Output the [x, y] coordinate of the center of the cell containing the given text.  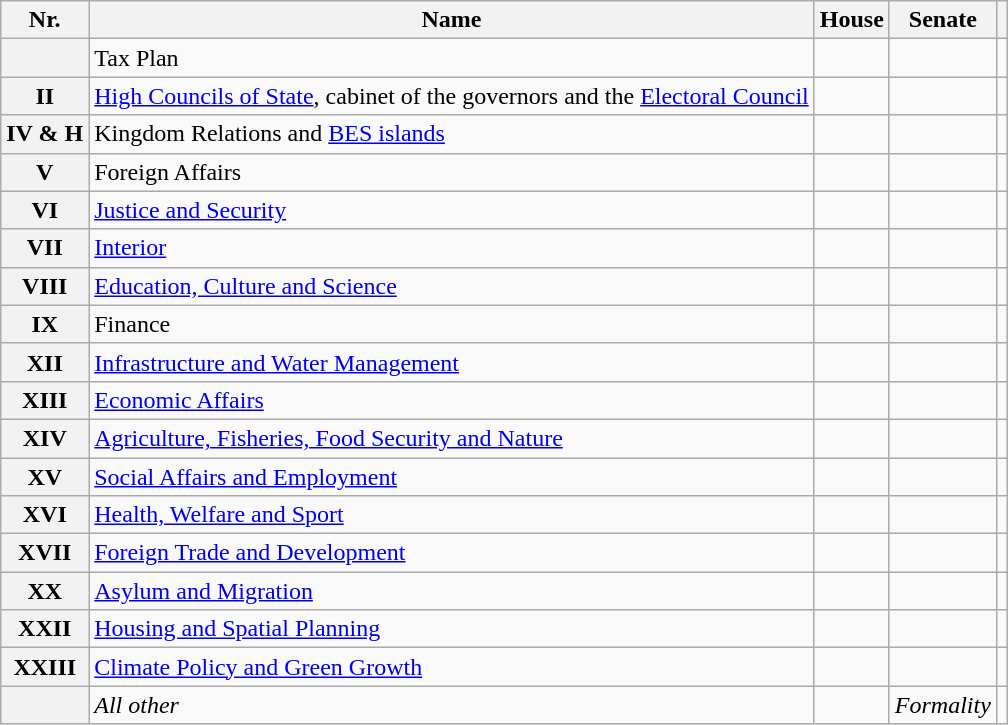
High Councils of State, cabinet of the governors and the Electoral Council [452, 96]
XXII [45, 629]
Kingdom Relations and BES islands [452, 134]
Formality [942, 705]
VI [45, 210]
Health, Welfare and Sport [452, 515]
VIII [45, 286]
XXIII [45, 667]
Finance [452, 324]
VII [45, 248]
XX [45, 591]
XIV [45, 438]
Asylum and Migration [452, 591]
II [45, 96]
V [45, 172]
Foreign Affairs [452, 172]
Climate Policy and Green Growth [452, 667]
Interior [452, 248]
Senate [942, 20]
House [852, 20]
Housing and Spatial Planning [452, 629]
XVII [45, 553]
Economic Affairs [452, 400]
All other [452, 705]
Education, Culture and Science [452, 286]
Justice and Security [452, 210]
Agriculture, Fisheries, Food Security and Nature [452, 438]
Infrastructure and Water Management [452, 362]
IV & H [45, 134]
XVI [45, 515]
Name [452, 20]
IX [45, 324]
XV [45, 477]
Nr. [45, 20]
XIII [45, 400]
Tax Plan [452, 58]
XII [45, 362]
Social Affairs and Employment [452, 477]
Foreign Trade and Development [452, 553]
